Pinpoint the cell where the given text exists, returning its (x, y) midpoint coordinate. 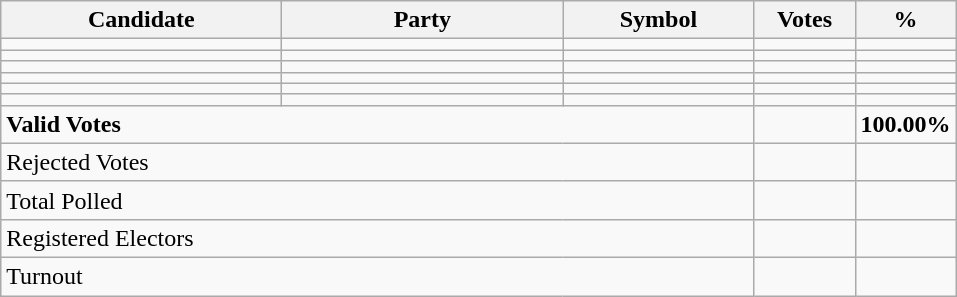
Registered Electors (378, 238)
Total Polled (378, 200)
100.00% (906, 124)
% (906, 20)
Candidate (142, 20)
Rejected Votes (378, 162)
Symbol (658, 20)
Votes (804, 20)
Turnout (378, 276)
Party (422, 20)
Valid Votes (378, 124)
